Identify which cell holds the provided text, then report its (X, Y) central coordinate. 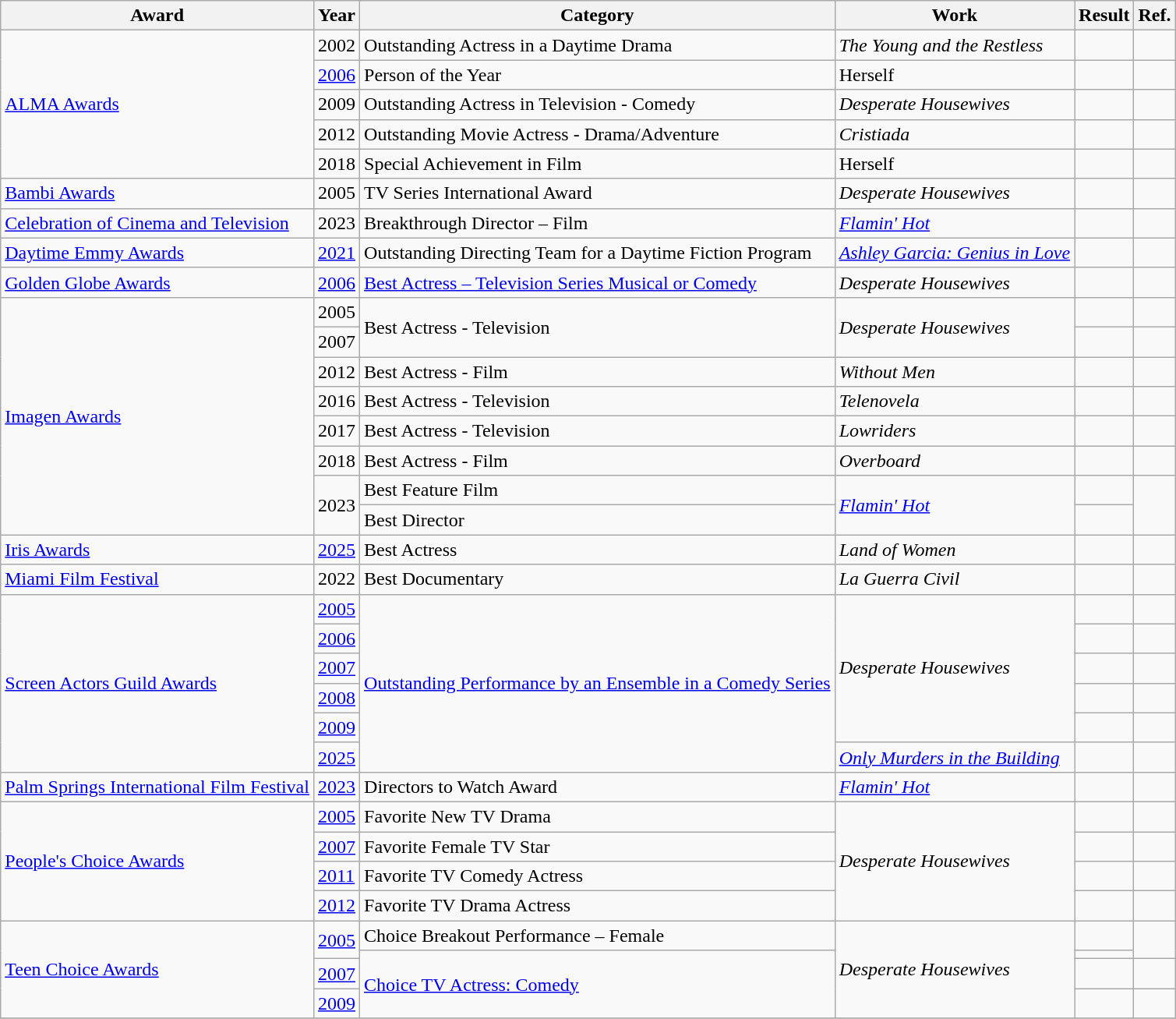
Best Feature Film (598, 490)
Best Documentary (598, 579)
Best Director (598, 520)
2011 (337, 876)
The Young and the Restless (954, 45)
Favorite TV Comedy Actress (598, 876)
Ashley Garcia: Genius in Love (954, 253)
2022 (337, 579)
2017 (337, 431)
Screen Actors Guild Awards (157, 683)
Outstanding Actress in Television - Comedy (598, 104)
Outstanding Actress in a Daytime Drama (598, 45)
Outstanding Movie Actress - Drama/Adventure (598, 134)
Without Men (954, 372)
Overboard (954, 461)
Special Achievement in Film (598, 164)
Person of the Year (598, 75)
Outstanding Directing Team for a Daytime Fiction Program (598, 253)
Golden Globe Awards (157, 282)
Favorite New TV Drama (598, 816)
2021 (337, 253)
Imagen Awards (157, 416)
Outstanding Performance by an Ensemble in a Comedy Series (598, 683)
Daytime Emmy Awards (157, 253)
ALMA Awards (157, 104)
Favorite TV Drama Actress (598, 906)
Bambi Awards (157, 193)
Only Murders in the Building (954, 757)
Celebration of Cinema and Television (157, 223)
Telenovela (954, 402)
2016 (337, 402)
2008 (337, 698)
Category (598, 16)
Teen Choice Awards (157, 970)
Iris Awards (157, 550)
Work (954, 16)
La Guerra Civil (954, 579)
Land of Women (954, 550)
People's Choice Awards (157, 861)
Best Actress – Television Series Musical or Comedy (598, 282)
Cristiada (954, 134)
Year (337, 16)
Lowriders (954, 431)
Directors to Watch Award (598, 787)
Choice TV Actress: Comedy (598, 984)
Result (1104, 16)
2002 (337, 45)
Ref. (1155, 16)
Best Actress (598, 550)
Award (157, 16)
Choice Breakout Performance – Female (598, 936)
Miami Film Festival (157, 579)
Palm Springs International Film Festival (157, 787)
Breakthrough Director – Film (598, 223)
Favorite Female TV Star (598, 846)
TV Series International Award (598, 193)
